Output the (x, y) coordinate of the center of the cell containing the given text.  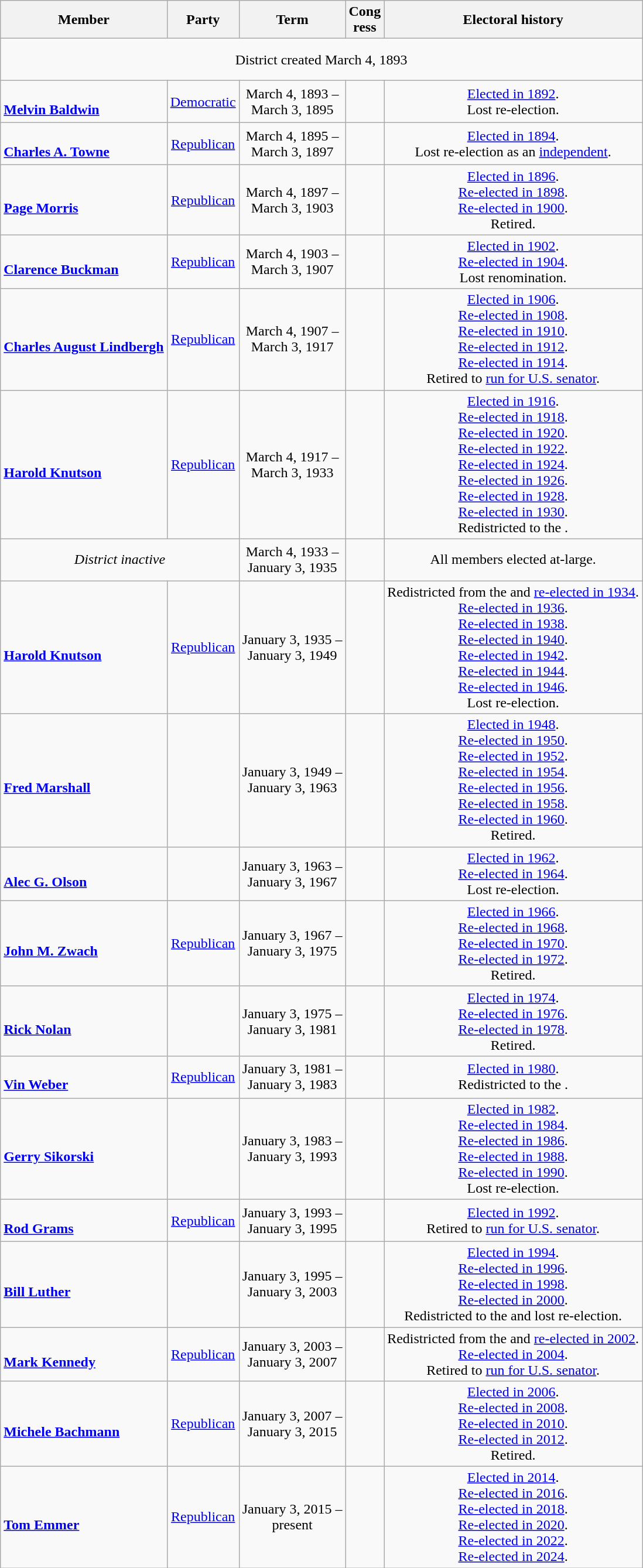
January 3, 1975 –January 3, 1981 (292, 1021)
March 4, 1917 –March 3, 1933 (292, 464)
Vin Weber (84, 1077)
Charles August Lindbergh (84, 340)
Congress (365, 20)
Redistricted from the and re-elected in 2002.Re-elected in 2004.Retired to run for U.S. senator. (513, 1354)
Elected in 2014.Re-elected in 2016.Re-elected in 2018.Re-elected in 2020.Re-elected in 2022.Re-elected in 2024. (513, 1518)
District inactive (119, 560)
Elected in 1892.Lost re-election. (513, 102)
Charles A. Towne (84, 144)
Michele Bachmann (84, 1424)
Melvin Baldwin (84, 102)
January 3, 2007 –January 3, 2015 (292, 1424)
Elected in 2006.Re-elected in 2008.Re-elected in 2010.Re-elected in 2012.Retired. (513, 1424)
Clarence Buckman (84, 262)
All members elected at-large. (513, 560)
March 4, 1895 –March 3, 1897 (292, 144)
Mark Kennedy (84, 1354)
Elected in 1980.Redistricted to the . (513, 1077)
January 3, 1993 –January 3, 1995 (292, 1220)
March 4, 1903 –March 3, 1907 (292, 262)
Electoral history (513, 20)
Rick Nolan (84, 1021)
January 3, 1983 –January 3, 1993 (292, 1149)
Democratic (203, 102)
March 4, 1907 –March 3, 1917 (292, 340)
January 3, 1995 –January 3, 2003 (292, 1284)
Bill Luther (84, 1284)
Alec G. Olson (84, 874)
Member (84, 20)
Elected in 1992.Retired to run for U.S. senator. (513, 1220)
Term (292, 20)
Page Morris (84, 200)
Elected in 1948.Re-elected in 1950.Re-elected in 1952.Re-elected in 1954.Re-elected in 1956.Re-elected in 1958.Re-elected in 1960.Retired. (513, 780)
Elected in 1896.Re-elected in 1898.Re-elected in 1900.Retired. (513, 200)
January 3, 1935 –January 3, 1949 (292, 648)
Fred Marshall (84, 780)
Party (203, 20)
Rod Grams (84, 1220)
January 3, 1963 –January 3, 1967 (292, 874)
January 3, 2015 –present (292, 1518)
January 3, 1967 –January 3, 1975 (292, 943)
March 4, 1893 –March 3, 1895 (292, 102)
Elected in 1902.Re-elected in 1904.Lost renomination. (513, 262)
Elected in 1982.Re-elected in 1984.Re-elected in 1986.Re-elected in 1988.Re-elected in 1990.Lost re-election. (513, 1149)
January 3, 1981 –January 3, 1983 (292, 1077)
Elected in 1974.Re-elected in 1976.Re-elected in 1978.Retired. (513, 1021)
Elected in 1966.Re-elected in 1968.Re-elected in 1970.Re-elected in 1972.Retired. (513, 943)
January 3, 1949 –January 3, 1963 (292, 780)
March 4, 1933 –January 3, 1935 (292, 560)
Elected in 1962.Re-elected in 1964.Lost re-election. (513, 874)
District created March 4, 1893 (321, 60)
Gerry Sikorski (84, 1149)
Elected in 1994.Re-elected in 1996.Re-elected in 1998.Re-elected in 2000.Redistricted to the and lost re-election. (513, 1284)
Elected in 1894.Lost re-election as an independent. (513, 144)
Elected in 1906.Re-elected in 1908.Re-elected in 1910.Re-elected in 1912.Re-elected in 1914.Retired to run for U.S. senator. (513, 340)
March 4, 1897 –March 3, 1903 (292, 200)
John M. Zwach (84, 943)
Tom Emmer (84, 1518)
January 3, 2003 –January 3, 2007 (292, 1354)
